Find where the given text appears and provide that cell's center as (x, y) coordinate. 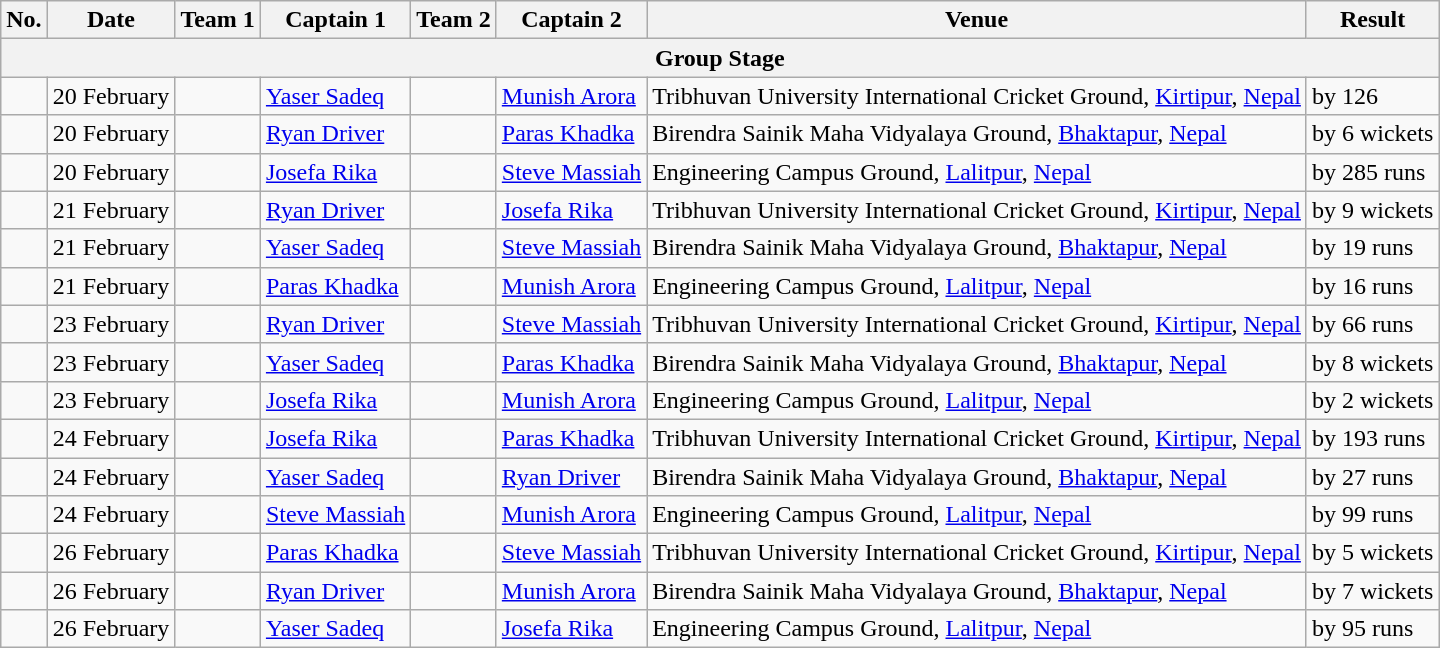
Team 1 (218, 20)
by 99 runs (1372, 515)
by 95 runs (1372, 629)
by 16 runs (1372, 286)
No. (24, 20)
Group Stage (720, 58)
by 2 wickets (1372, 400)
by 27 runs (1372, 477)
Result (1372, 20)
by 66 runs (1372, 324)
by 19 runs (1372, 248)
by 285 runs (1372, 172)
by 6 wickets (1372, 134)
Date (111, 20)
by 9 wickets (1372, 210)
by 126 (1372, 96)
by 7 wickets (1372, 591)
by 193 runs (1372, 438)
Captain 1 (335, 20)
Team 2 (454, 20)
Venue (977, 20)
by 5 wickets (1372, 553)
Captain 2 (571, 20)
by 8 wickets (1372, 362)
